Detect which cell encompasses the target text, then output its (x, y) center coordinate. 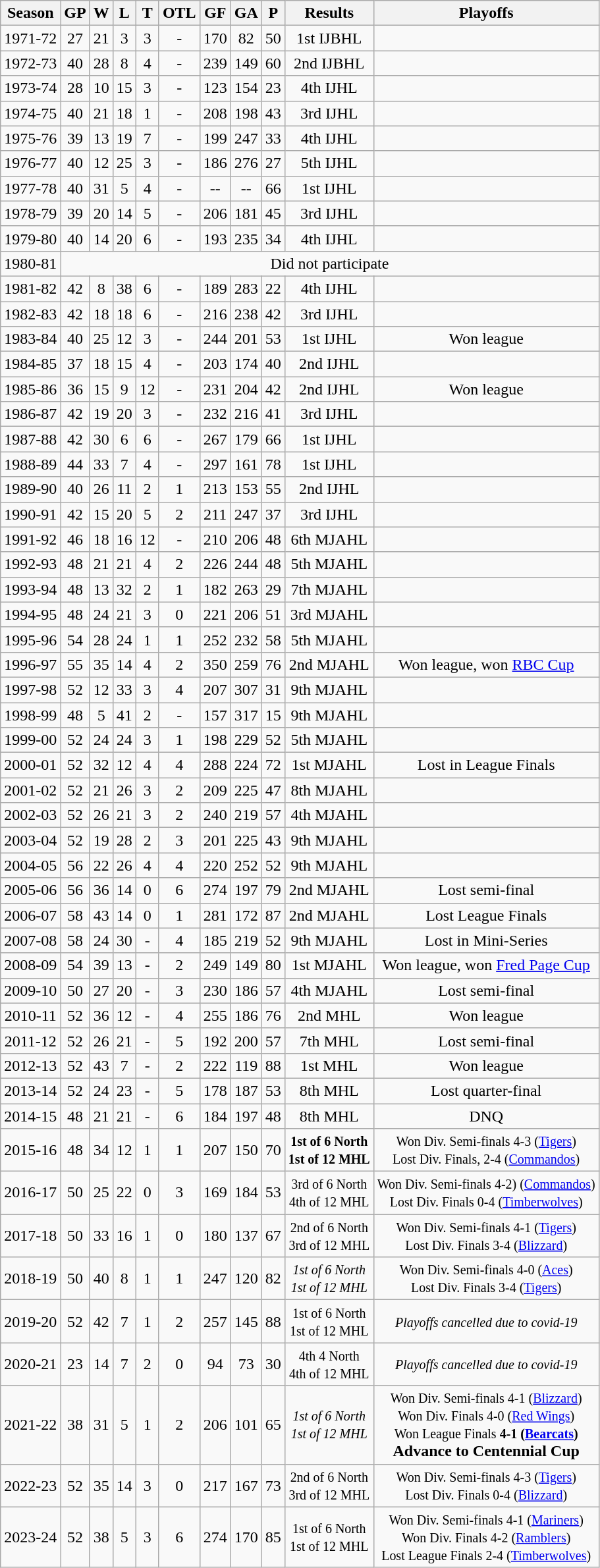
1989-90 (30, 489)
1980-81 (30, 263)
7th MJAHL (329, 589)
2021-22 (30, 1425)
72 (273, 765)
153 (246, 489)
2013-14 (30, 1091)
Season (30, 13)
211 (215, 514)
2008-09 (30, 965)
P (273, 13)
2011-12 (30, 1041)
229 (246, 740)
167 (246, 1486)
78 (273, 464)
Won league, won RBC Cup (486, 664)
307 (246, 689)
60 (273, 63)
29 (273, 589)
1998-99 (30, 715)
1982-83 (30, 314)
1991-92 (30, 539)
182 (215, 589)
1985-86 (30, 389)
189 (215, 288)
259 (246, 664)
Won Div. Semi-finals 4-3 (Tigers)Lost Div. Finals 0-4 (Blizzard) (486, 1486)
2010-11 (30, 1015)
226 (215, 564)
2014-15 (30, 1116)
2nd of 6 North3rd of 12 MHL (329, 1486)
317 (246, 715)
193 (215, 238)
GA (246, 13)
Won Div. Semi-finals 4-1 (Blizzard)Won Div. Finals 4-0 (Red Wings)Won League Finals 4-1 (Bearcats)Advance to Centennial Cup (486, 1425)
2004-05 (30, 865)
288 (215, 765)
119 (246, 1066)
172 (246, 915)
217 (215, 1486)
70 (273, 1150)
220 (215, 865)
213 (215, 489)
239 (215, 63)
2019-20 (30, 1321)
120 (246, 1279)
1983-84 (30, 339)
65 (273, 1425)
44 (75, 464)
3rd of 6 North 4th of 12 MHL (329, 1193)
46 (75, 539)
Did not participate (329, 263)
2nd IJBHL (329, 63)
2000-01 (30, 765)
87 (273, 915)
3rd MJAHL (329, 614)
10 (101, 88)
178 (215, 1091)
235 (246, 238)
230 (215, 990)
Lost League Finals (486, 915)
185 (215, 940)
210 (215, 539)
1987-88 (30, 439)
Won Div. Semi-finals 4-1 (Mariners)Won Div. Finals 4-2 (Ramblers)Lost League Finals 2-4 (Timberwolves) (486, 1537)
1976-77 (30, 163)
208 (215, 113)
209 (215, 790)
1978-79 (30, 213)
80 (273, 965)
1988-89 (30, 464)
1993-94 (30, 589)
Won Div. Semi-finals 4-3 (Tigers)Lost Div. Finals, 2-4 (Commandos) (486, 1150)
2007-08 (30, 940)
1990-91 (30, 514)
204 (246, 389)
7th MHL (329, 1041)
2015-16 (30, 1150)
187 (246, 1091)
263 (246, 589)
2016-17 (30, 1193)
Playoffs (486, 13)
47 (273, 790)
45 (273, 213)
297 (215, 464)
2nd of 6 North 3rd of 12 MHL (329, 1235)
L (124, 13)
1974-75 (30, 113)
W (101, 13)
281 (215, 915)
OTL (179, 13)
1986-87 (30, 414)
154 (246, 88)
5th IJHL (329, 163)
9 (124, 389)
249 (215, 965)
101 (246, 1425)
240 (215, 815)
2006-07 (30, 915)
161 (246, 464)
257 (215, 1321)
Lost in Mini-Series (486, 940)
DNQ (486, 1116)
T (148, 13)
283 (246, 288)
8th MJAHL (329, 790)
145 (246, 1321)
255 (215, 1015)
150 (246, 1150)
Won Div. Semi-finals 4-2) (Commandos)Lost Div. Finals 0-4 (Timberwolves) (486, 1193)
1977-78 (30, 188)
Lost quarter-final (486, 1091)
174 (246, 364)
1st MHL (329, 1066)
1975-76 (30, 138)
137 (246, 1235)
2012-13 (30, 1066)
203 (215, 364)
192 (215, 1041)
6th MJAHL (329, 539)
2018-19 (30, 1279)
238 (246, 314)
200 (246, 1041)
2020-21 (30, 1365)
276 (246, 163)
Results (329, 13)
2022-23 (30, 1486)
11 (124, 489)
123 (215, 88)
1979-80 (30, 238)
1973-74 (30, 88)
157 (215, 715)
180 (215, 1235)
169 (215, 1193)
79 (273, 890)
Won league, won Fred Page Cup (486, 965)
1981-82 (30, 288)
Lost in League Finals (486, 765)
224 (246, 765)
2017-18 (30, 1235)
231 (215, 389)
GF (215, 13)
1992-93 (30, 564)
2001-02 (30, 790)
179 (246, 439)
2nd MHL (329, 1015)
2009-10 (30, 990)
199 (215, 138)
94 (215, 1365)
350 (215, 664)
2002-03 (30, 815)
2005-06 (30, 890)
181 (246, 213)
1997-98 (30, 689)
GP (75, 13)
1999-00 (30, 740)
85 (273, 1537)
67 (273, 1235)
1971-72 (30, 38)
222 (215, 1066)
1996-97 (30, 664)
221 (215, 614)
51 (273, 614)
1995-96 (30, 639)
4th 4 North 4th of 12 MHL (329, 1365)
Won Div. Semi-finals 4-1 (Tigers)Lost Div. Finals 3-4 (Blizzard) (486, 1235)
1972-73 (30, 63)
Won Div. Semi-finals 4-0 (Aces)Lost Div. Finals 3-4 (Tigers) (486, 1279)
1st IJBHL (329, 38)
1994-95 (30, 614)
1984-85 (30, 364)
2003-04 (30, 840)
267 (215, 439)
2023-24 (30, 1537)
